From the cell containing the given text, extract its center point as [X, Y] coordinate. 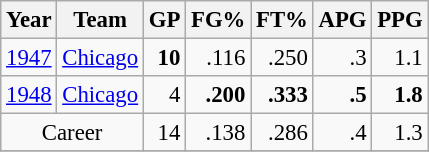
Team [100, 20]
.3 [342, 58]
.200 [218, 95]
FT% [282, 20]
.138 [218, 133]
14 [164, 133]
.250 [282, 58]
1947 [29, 58]
1.1 [400, 58]
.116 [218, 58]
10 [164, 58]
.286 [282, 133]
4 [164, 95]
1.8 [400, 95]
.333 [282, 95]
GP [164, 20]
APG [342, 20]
Career [72, 133]
.4 [342, 133]
Year [29, 20]
1948 [29, 95]
PPG [400, 20]
.5 [342, 95]
FG% [218, 20]
1.3 [400, 133]
